From the cell containing the given text, extract its center point as (x, y) coordinate. 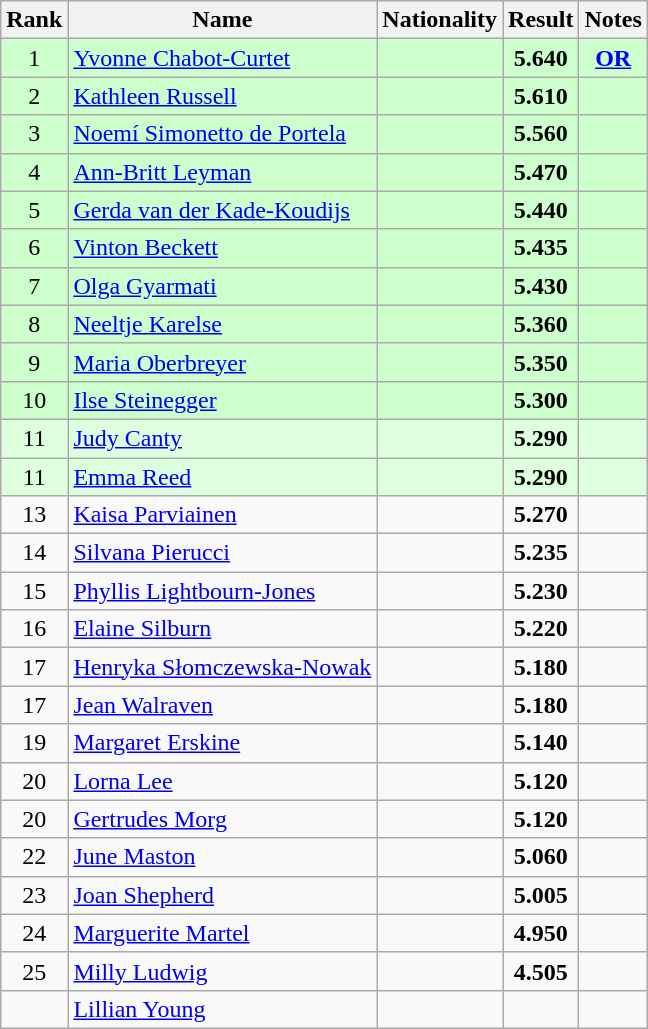
5.350 (541, 362)
Lorna Lee (222, 781)
6 (34, 248)
23 (34, 895)
Vinton Beckett (222, 248)
Noemí Simonetto de Portela (222, 134)
Silvana Pierucci (222, 553)
5.470 (541, 172)
Maria Oberbreyer (222, 362)
13 (34, 515)
2 (34, 96)
5.440 (541, 210)
5.300 (541, 400)
Phyllis Lightbourn-Jones (222, 591)
Neeltje Karelse (222, 324)
Milly Ludwig (222, 971)
Lillian Young (222, 1009)
Marguerite Martel (222, 933)
8 (34, 324)
3 (34, 134)
5.610 (541, 96)
4.505 (541, 971)
9 (34, 362)
5.060 (541, 857)
22 (34, 857)
5.270 (541, 515)
16 (34, 629)
Joan Shepherd (222, 895)
5.360 (541, 324)
5.235 (541, 553)
5.560 (541, 134)
5.230 (541, 591)
Emma Reed (222, 477)
Nationality (440, 20)
Result (541, 20)
Yvonne Chabot-Curtet (222, 58)
Elaine Silburn (222, 629)
Ann-Britt Leyman (222, 172)
OR (613, 58)
Margaret Erskine (222, 743)
19 (34, 743)
June Maston (222, 857)
Henryka Słomczewska-Nowak (222, 667)
4 (34, 172)
5.435 (541, 248)
Rank (34, 20)
5.005 (541, 895)
5.430 (541, 286)
5.220 (541, 629)
5 (34, 210)
Jean Walraven (222, 705)
25 (34, 971)
Name (222, 20)
24 (34, 933)
Olga Gyarmati (222, 286)
1 (34, 58)
14 (34, 553)
Gerda van der Kade-Koudijs (222, 210)
Kaisa Parviainen (222, 515)
Kathleen Russell (222, 96)
5.140 (541, 743)
10 (34, 400)
Judy Canty (222, 438)
15 (34, 591)
4.950 (541, 933)
Gertrudes Morg (222, 819)
Notes (613, 20)
7 (34, 286)
Ilse Steinegger (222, 400)
5.640 (541, 58)
